Extract the [X, Y] coordinate from the center of the cell holding the provided text.  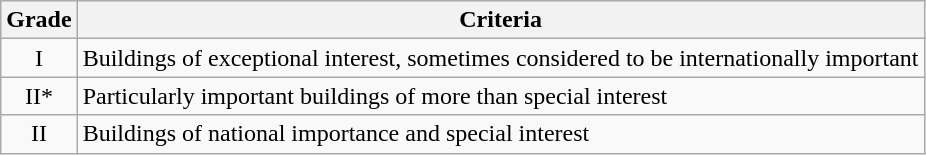
Criteria [500, 20]
Buildings of exceptional interest, sometimes considered to be internationally important [500, 58]
Buildings of national importance and special interest [500, 134]
I [39, 58]
II [39, 134]
Grade [39, 20]
II* [39, 96]
Particularly important buildings of more than special interest [500, 96]
